From the cell containing the given text, extract its center point as [X, Y] coordinate. 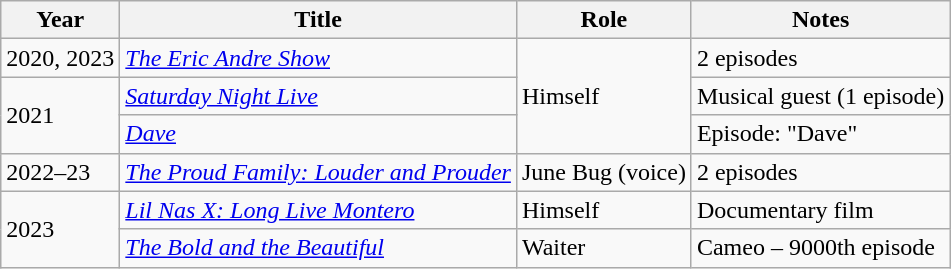
Documentary film [820, 210]
2022–23 [60, 172]
2023 [60, 229]
Notes [820, 20]
June Bug (voice) [604, 172]
Saturday Night Live [318, 96]
Episode: "Dave" [820, 134]
Lil Nas X: Long Live Montero [318, 210]
Role [604, 20]
2020, 2023 [60, 58]
The Eric Andre Show [318, 58]
2021 [60, 115]
Cameo – 9000th episode [820, 248]
Year [60, 20]
Musical guest (1 episode) [820, 96]
Title [318, 20]
Dave [318, 134]
The Proud Family: Louder and Prouder [318, 172]
The Bold and the Beautiful [318, 248]
Waiter [604, 248]
